Detect which cell encompasses the target text, then output its (x, y) center coordinate. 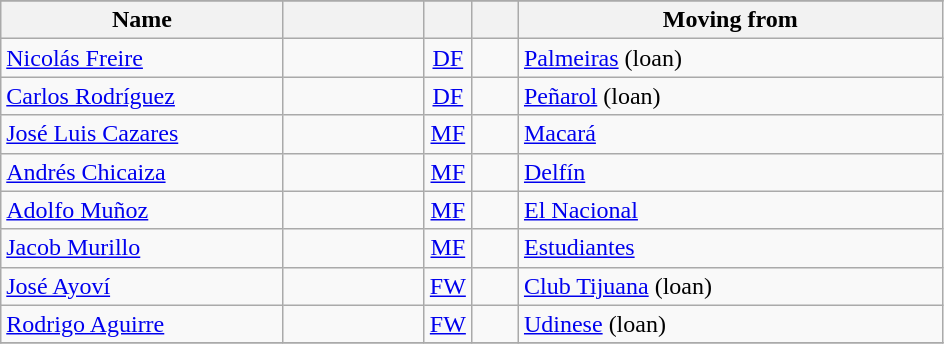
Carlos Rodríguez (142, 96)
Palmeiras (loan) (730, 58)
Adolfo Muñoz (142, 210)
José Luis Cazares (142, 134)
Nicolás Freire (142, 58)
Andrés Chicaiza (142, 172)
Delfín (730, 172)
Moving from (730, 20)
Estudiantes (730, 248)
Rodrigo Aguirre (142, 324)
Udinese (loan) (730, 324)
El Nacional (730, 210)
Jacob Murillo (142, 248)
Macará (730, 134)
Club Tijuana (loan) (730, 286)
Peñarol (loan) (730, 96)
Name (142, 20)
José Ayoví (142, 286)
